Detect which cell encompasses the target text, then output its [x, y] center coordinate. 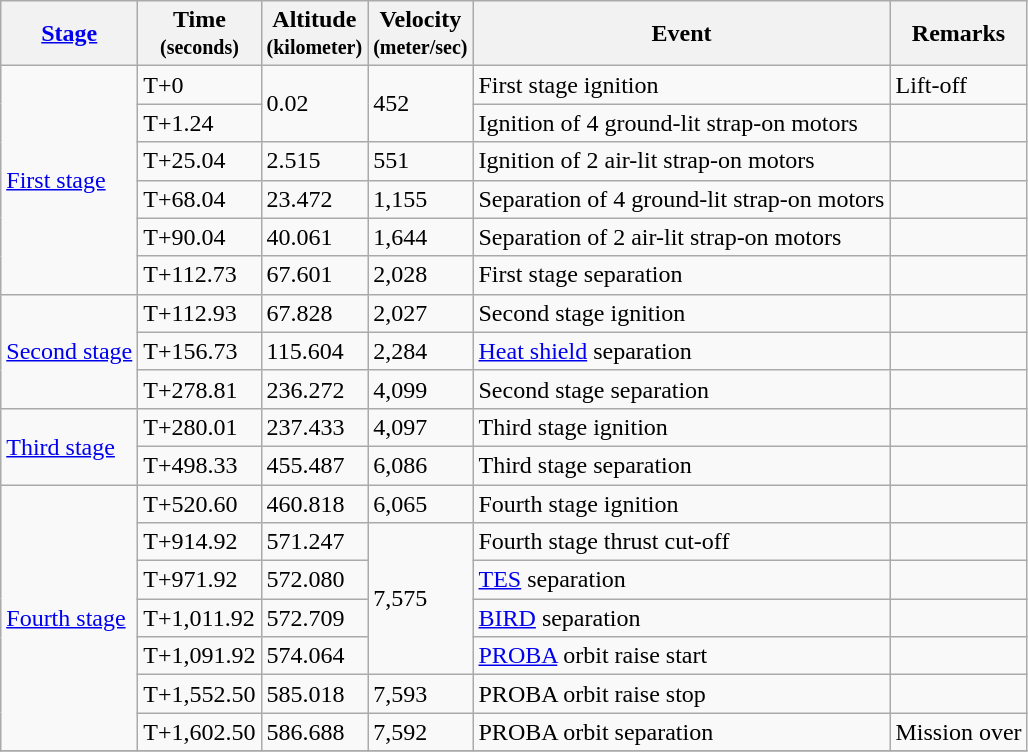
Second stage ignition [682, 313]
Fourth stage thrust cut-off [682, 542]
T+0 [200, 85]
2,028 [420, 275]
Heat shield separation [682, 351]
1,644 [420, 237]
Stage [70, 34]
First stage separation [682, 275]
T+971.92 [200, 580]
6,065 [420, 503]
T+25.04 [200, 161]
7,592 [420, 732]
237.433 [314, 427]
572.080 [314, 580]
2.515 [314, 161]
Separation of 2 air-lit strap-on motors [682, 237]
67.828 [314, 313]
Ignition of 2 air-lit strap-on motors [682, 161]
4,099 [420, 389]
Third stage separation [682, 465]
574.064 [314, 656]
T+498.33 [200, 465]
Altitude (kilometer) [314, 34]
2,284 [420, 351]
0.02 [314, 104]
6,086 [420, 465]
Third stage [70, 446]
Remarks [958, 34]
Mission over [958, 732]
Time(seconds) [200, 34]
Third stage ignition [682, 427]
BIRD separation [682, 618]
T+280.01 [200, 427]
23.472 [314, 199]
T+520.60 [200, 503]
T+68.04 [200, 199]
PROBA orbit raise start [682, 656]
236.272 [314, 389]
7,593 [420, 694]
460.818 [314, 503]
Velocity(meter/sec) [420, 34]
TES separation [682, 580]
Second stage separation [682, 389]
T+156.73 [200, 351]
T+90.04 [200, 237]
40.061 [314, 237]
T+1,091.92 [200, 656]
585.018 [314, 694]
67.601 [314, 275]
T+278.81 [200, 389]
1,155 [420, 199]
PROBA orbit separation [682, 732]
First stage ignition [682, 85]
First stage [70, 180]
T+1,011.92 [200, 618]
Separation of 4 ground-lit strap-on motors [682, 199]
T+1.24 [200, 123]
571.247 [314, 542]
T+1,602.50 [200, 732]
PROBA orbit raise stop [682, 694]
T+1,552.50 [200, 694]
115.604 [314, 351]
551 [420, 161]
Fourth stage ignition [682, 503]
T+914.92 [200, 542]
T+112.93 [200, 313]
Event [682, 34]
572.709 [314, 618]
7,575 [420, 599]
586.688 [314, 732]
Fourth stage [70, 617]
Lift-off [958, 85]
Ignition of 4 ground-lit strap-on motors [682, 123]
T+112.73 [200, 275]
455.487 [314, 465]
452 [420, 104]
4,097 [420, 427]
2,027 [420, 313]
Second stage [70, 351]
